Extract the (x, y) coordinate from the center of the cell holding the provided text.  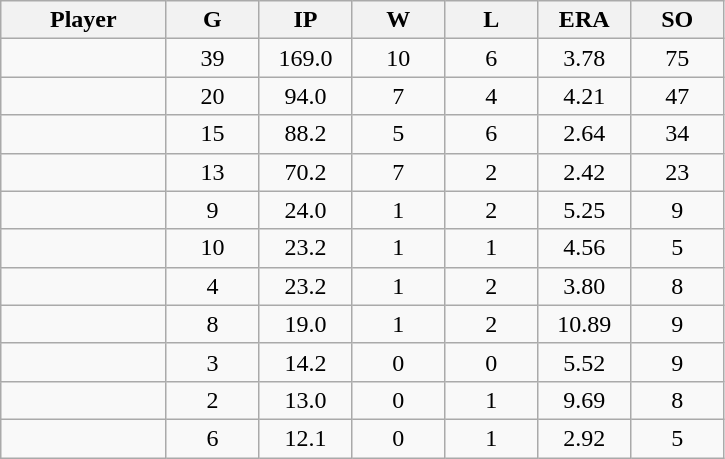
9.69 (584, 400)
3.80 (584, 286)
70.2 (306, 172)
20 (212, 96)
24.0 (306, 210)
13 (212, 172)
88.2 (306, 134)
SO (678, 20)
ERA (584, 20)
4.56 (584, 248)
Player (84, 20)
2.92 (584, 438)
75 (678, 58)
3.78 (584, 58)
23 (678, 172)
19.0 (306, 324)
W (398, 20)
34 (678, 134)
15 (212, 134)
5.25 (584, 210)
5.52 (584, 362)
39 (212, 58)
14.2 (306, 362)
G (212, 20)
2.42 (584, 172)
4.21 (584, 96)
2.64 (584, 134)
3 (212, 362)
47 (678, 96)
94.0 (306, 96)
L (492, 20)
12.1 (306, 438)
13.0 (306, 400)
169.0 (306, 58)
IP (306, 20)
10.89 (584, 324)
